For the text-containing cell, return its midpoint in (x, y) coordinate format. 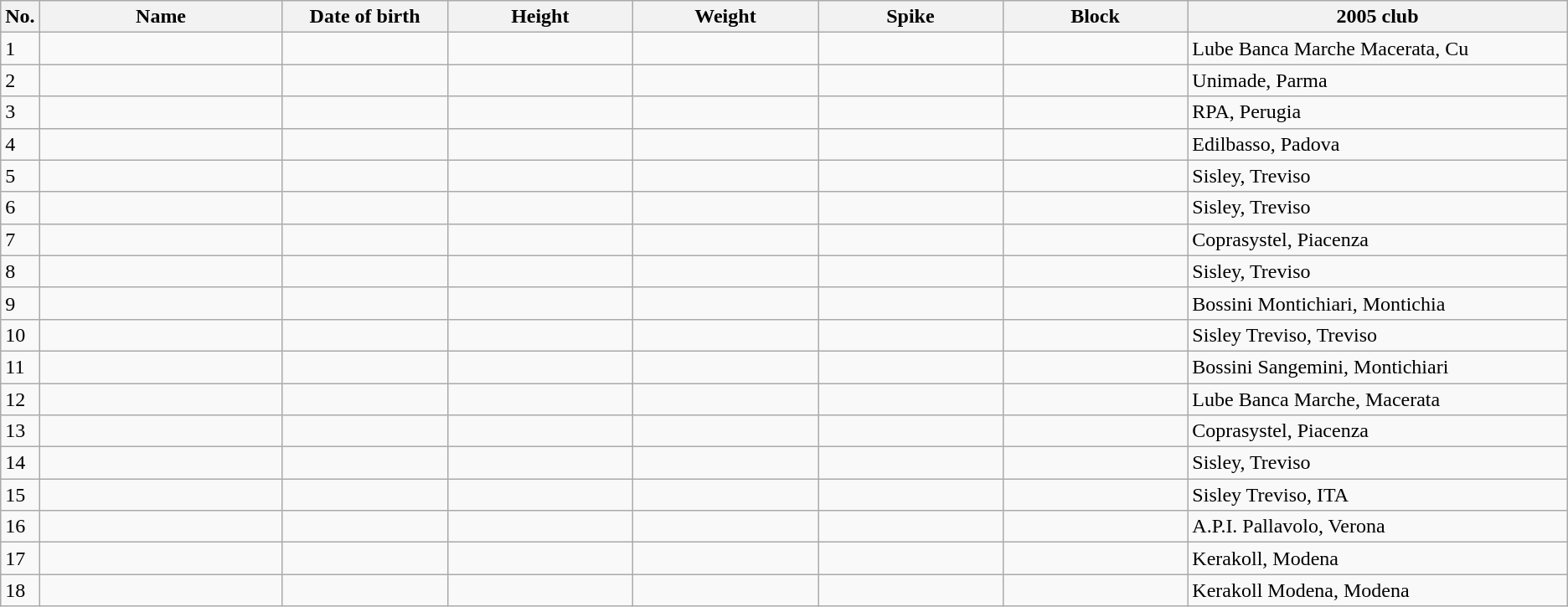
Sisley Treviso, Treviso (1377, 335)
14 (20, 463)
Kerakoll, Modena (1377, 558)
Unimade, Parma (1377, 80)
RPA, Perugia (1377, 112)
Date of birth (365, 17)
Height (539, 17)
Lube Banca Marche, Macerata (1377, 399)
5 (20, 176)
Edilbasso, Padova (1377, 144)
Bossini Sangemini, Montichiari (1377, 367)
17 (20, 558)
Block (1096, 17)
Lube Banca Marche Macerata, Cu (1377, 49)
Name (161, 17)
2005 club (1377, 17)
Spike (911, 17)
A.P.I. Pallavolo, Verona (1377, 527)
Weight (725, 17)
1 (20, 49)
15 (20, 495)
18 (20, 590)
8 (20, 271)
No. (20, 17)
6 (20, 208)
11 (20, 367)
16 (20, 527)
4 (20, 144)
Kerakoll Modena, Modena (1377, 590)
Sisley Treviso, ITA (1377, 495)
3 (20, 112)
12 (20, 399)
9 (20, 303)
10 (20, 335)
13 (20, 431)
7 (20, 239)
2 (20, 80)
Bossini Montichiari, Montichia (1377, 303)
